Find where the given text appears and provide that cell's center as [X, Y] coordinate. 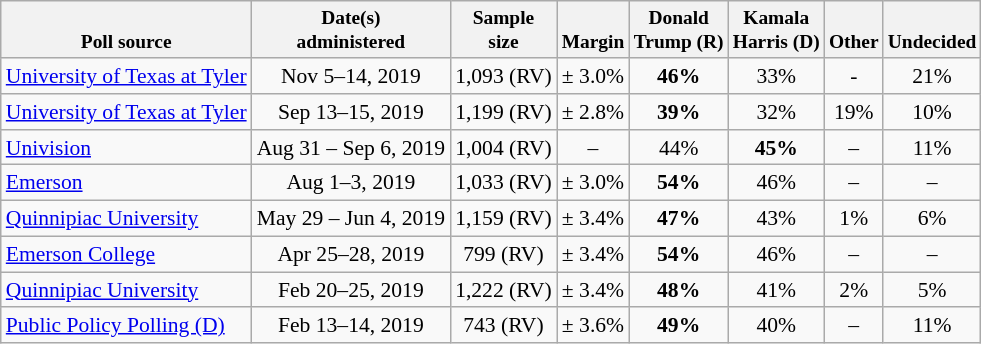
± 3.6% [593, 326]
DonaldTrump (R) [678, 30]
1,004 (RV) [504, 148]
45% [776, 148]
Aug 31 – Sep 6, 2019 [351, 148]
Emerson [126, 183]
41% [776, 290]
1,199 (RV) [504, 112]
5% [932, 290]
43% [776, 219]
40% [776, 326]
1,222 (RV) [504, 290]
Undecided [932, 30]
2% [854, 290]
47% [678, 219]
Samplesize [504, 30]
Apr 25–28, 2019 [351, 254]
1,159 (RV) [504, 219]
Sep 13–15, 2019 [351, 112]
39% [678, 112]
Date(s)administered [351, 30]
May 29 – Jun 4, 2019 [351, 219]
KamalaHarris (D) [776, 30]
Univision [126, 148]
- [854, 76]
1% [854, 219]
799 (RV) [504, 254]
44% [678, 148]
Margin [593, 30]
Nov 5–14, 2019 [351, 76]
21% [932, 76]
Feb 20–25, 2019 [351, 290]
± 2.8% [593, 112]
Feb 13–14, 2019 [351, 326]
Aug 1–3, 2019 [351, 183]
10% [932, 112]
Emerson College [126, 254]
1,033 (RV) [504, 183]
Poll source [126, 30]
743 (RV) [504, 326]
6% [932, 219]
19% [854, 112]
Public Policy Polling (D) [126, 326]
32% [776, 112]
33% [776, 76]
Other [854, 30]
49% [678, 326]
48% [678, 290]
1,093 (RV) [504, 76]
